Detect which cell encompasses the target text, then output its (X, Y) center coordinate. 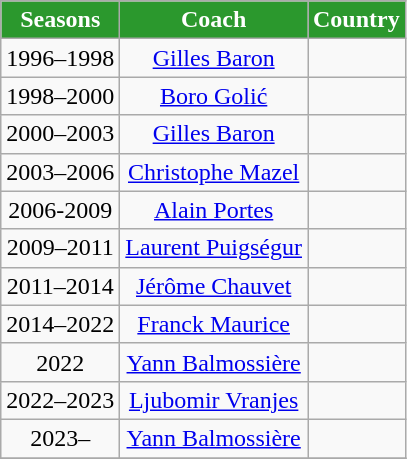
Seasons (60, 20)
Christophe Mazel (214, 172)
2009–2011 (60, 248)
2022 (60, 362)
1998–2000 (60, 96)
Jérôme Chauvet (214, 286)
2023– (60, 438)
2011–2014 (60, 286)
2003–2006 (60, 172)
Franck Maurice (214, 324)
Ljubomir Vranjes (214, 400)
Laurent Puigségur (214, 248)
Boro Golić (214, 96)
2014–2022 (60, 324)
2022–2023 (60, 400)
Alain Portes (214, 210)
Country (357, 20)
Coach (214, 20)
1996–1998 (60, 58)
2006-2009 (60, 210)
2000–2003 (60, 134)
